Determine the (x, y) coordinate at the center of the cell enclosing the given text.  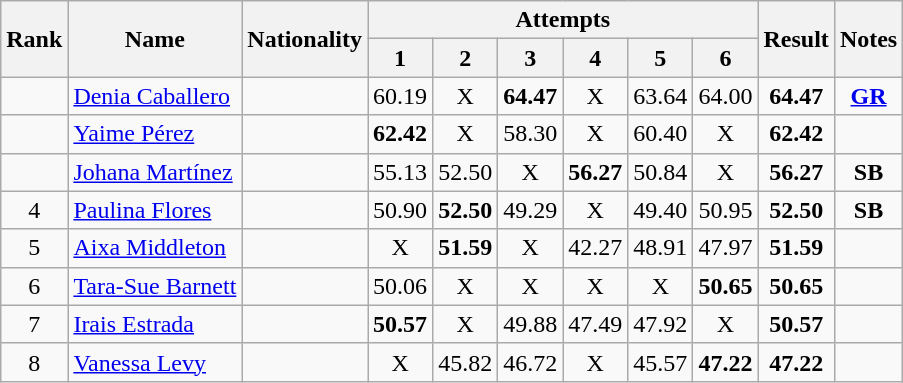
42.27 (596, 248)
46.72 (530, 362)
Irais Estrada (155, 324)
Denia Caballero (155, 96)
Nationality (305, 39)
50.84 (660, 172)
49.29 (530, 210)
60.40 (660, 134)
Tara-Sue Barnett (155, 286)
47.97 (726, 248)
45.82 (466, 362)
GR (868, 96)
2 (466, 58)
47.49 (596, 324)
Name (155, 39)
8 (34, 362)
Attempts (563, 20)
7 (34, 324)
Paulina Flores (155, 210)
55.13 (400, 172)
1 (400, 58)
47.92 (660, 324)
Aixa Middleton (155, 248)
58.30 (530, 134)
Vanessa Levy (155, 362)
49.40 (660, 210)
Result (796, 39)
Johana Martínez (155, 172)
49.88 (530, 324)
Notes (868, 39)
50.90 (400, 210)
Yaime Pérez (155, 134)
48.91 (660, 248)
50.06 (400, 286)
64.00 (726, 96)
Rank (34, 39)
50.95 (726, 210)
60.19 (400, 96)
3 (530, 58)
63.64 (660, 96)
45.57 (660, 362)
